Search for the cell housing the specified text and yield its (x, y) center coordinate. 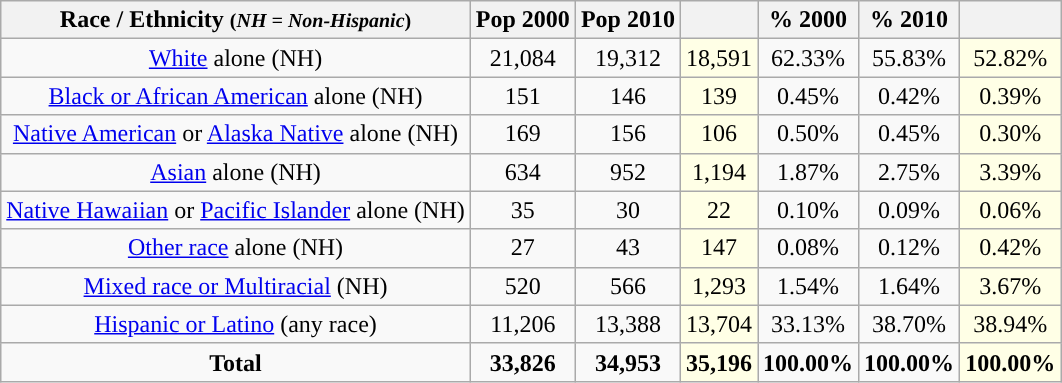
1.87% (808, 172)
62.33% (808, 58)
38.94% (1010, 324)
147 (718, 248)
33.13% (808, 324)
11,206 (522, 324)
106 (718, 134)
Asian alone (NH) (236, 172)
634 (522, 172)
38.70% (910, 324)
Native American or Alaska Native alone (NH) (236, 134)
22 (718, 210)
0.39% (1010, 96)
33,826 (522, 362)
13,704 (718, 324)
Total (236, 362)
1.64% (910, 286)
18,591 (718, 58)
Other race alone (NH) (236, 248)
43 (628, 248)
0.09% (910, 210)
156 (628, 134)
27 (522, 248)
169 (522, 134)
0.10% (808, 210)
55.83% (910, 58)
566 (628, 286)
Mixed race or Multiracial (NH) (236, 286)
2.75% (910, 172)
146 (628, 96)
0.12% (910, 248)
% 2000 (808, 20)
1.54% (808, 286)
3.67% (1010, 286)
151 (522, 96)
952 (628, 172)
520 (522, 286)
0.06% (1010, 210)
19,312 (628, 58)
139 (718, 96)
52.82% (1010, 58)
1,293 (718, 286)
0.08% (808, 248)
34,953 (628, 362)
Race / Ethnicity (NH = Non-Hispanic) (236, 20)
Hispanic or Latino (any race) (236, 324)
0.50% (808, 134)
21,084 (522, 58)
1,194 (718, 172)
Black or African American alone (NH) (236, 96)
Pop 2010 (628, 20)
Native Hawaiian or Pacific Islander alone (NH) (236, 210)
35,196 (718, 362)
30 (628, 210)
White alone (NH) (236, 58)
Pop 2000 (522, 20)
0.30% (1010, 134)
13,388 (628, 324)
% 2010 (910, 20)
35 (522, 210)
3.39% (1010, 172)
